Return [x, y] of the center of cell containing provided text 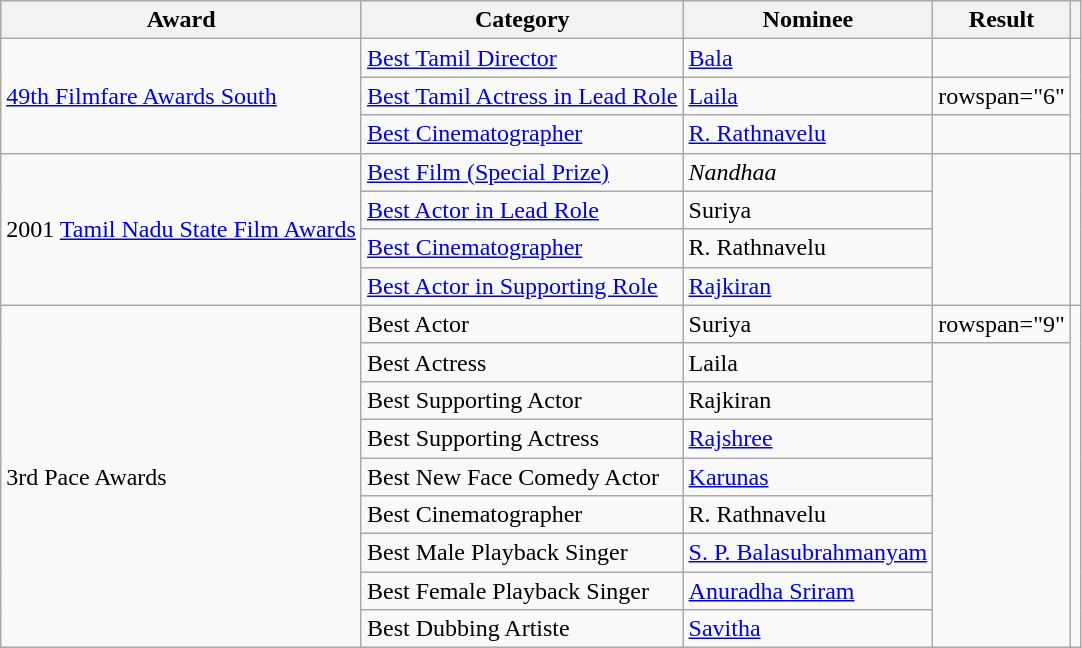
Best Supporting Actress [522, 438]
Best Actor [522, 324]
Bala [808, 58]
2001 Tamil Nadu State Film Awards [182, 229]
Best Dubbing Artiste [522, 629]
Nominee [808, 20]
S. P. Balasubrahmanyam [808, 553]
Best New Face Comedy Actor [522, 477]
Award [182, 20]
Best Tamil Director [522, 58]
Anuradha Sriram [808, 591]
Result [1002, 20]
Best Supporting Actor [522, 400]
Best Actress [522, 362]
Best Tamil Actress in Lead Role [522, 96]
3rd Pace Awards [182, 476]
Best Actor in Supporting Role [522, 286]
rowspan="6" [1002, 96]
rowspan="9" [1002, 324]
Best Female Playback Singer [522, 591]
Best Actor in Lead Role [522, 210]
Savitha [808, 629]
Category [522, 20]
49th Filmfare Awards South [182, 96]
Nandhaa [808, 172]
Best Male Playback Singer [522, 553]
Rajshree [808, 438]
Best Film (Special Prize) [522, 172]
Karunas [808, 477]
